Search for the cell housing the specified text and yield its [X, Y] center coordinate. 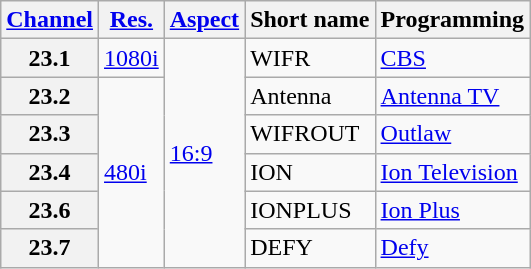
DEFY [310, 248]
Ion Plus [452, 210]
Aspect [204, 20]
Outlaw [452, 134]
Antenna [310, 96]
23.2 [50, 96]
Antenna TV [452, 96]
480i [132, 172]
Short name [310, 20]
Ion Television [452, 172]
16:9 [204, 153]
Channel [50, 20]
CBS [452, 58]
Defy [452, 248]
ION [310, 172]
WIFROUT [310, 134]
WIFR [310, 58]
Programming [452, 20]
23.6 [50, 210]
23.3 [50, 134]
23.1 [50, 58]
Res. [132, 20]
23.4 [50, 172]
IONPLUS [310, 210]
1080i [132, 58]
23.7 [50, 248]
